Provide the (X, Y) coordinate of the cell's center where the given text is located.  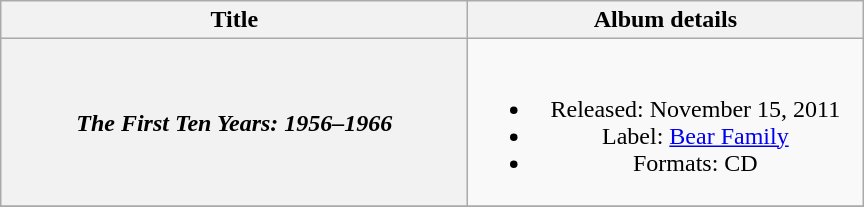
Released: November 15, 2011Label: Bear FamilyFormats: CD (666, 122)
The First Ten Years: 1956–1966 (234, 122)
Album details (666, 20)
Title (234, 20)
